Pinpoint the cell where the given text exists, returning its [X, Y] midpoint coordinate. 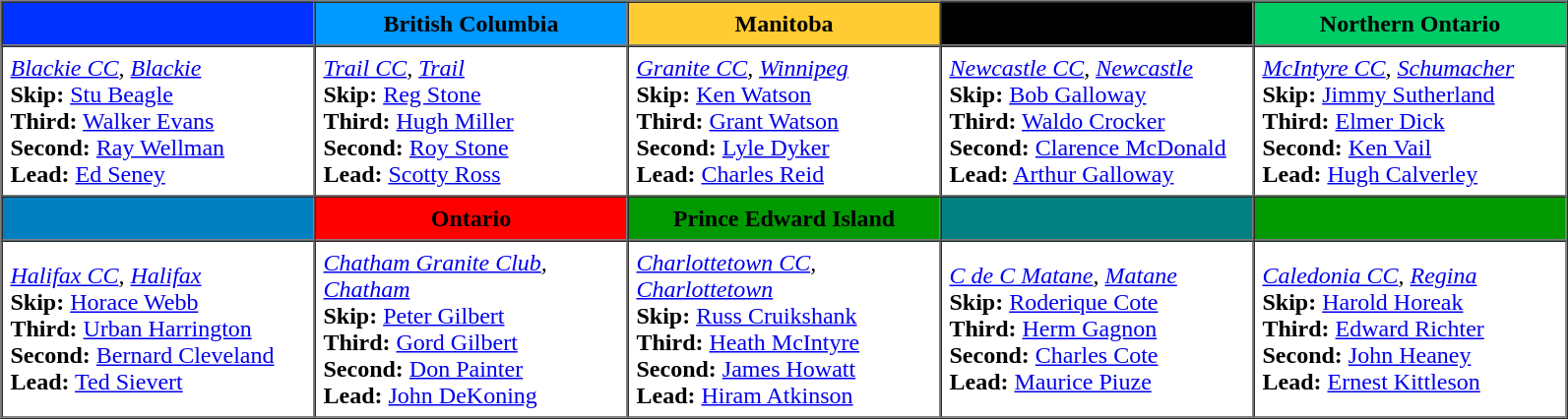
Blackie CC, BlackieSkip: Stu Beagle Third: Walker Evans Second: Ray Wellman Lead: Ed Seney [158, 120]
McIntyre CC, SchumacherSkip: Jimmy Sutherland Third: Elmer Dick Second: Ken Vail Lead: Hugh Calverley [1411, 120]
Trail CC, TrailSkip: Reg Stone Third: Hugh Miller Second: Roy Stone Lead: Scotty Ross [471, 120]
Ontario [471, 218]
Granite CC, WinnipegSkip: Ken Watson Third: Grant Watson Second: Lyle Dyker Lead: Charles Reid [784, 120]
Charlottetown CC, CharlottetownSkip: Russ Cruikshank Third: Heath McIntyre Second: James Howatt Lead: Hiram Atkinson [784, 329]
British Columbia [471, 24]
Northern Ontario [1411, 24]
Caledonia CC, ReginaSkip: Harold Horeak Third: Edward Richter Second: John Heaney Lead: Ernest Kittleson [1411, 329]
Manitoba [784, 24]
Newcastle CC, NewcastleSkip: Bob Galloway Third: Waldo Crocker Second: Clarence McDonald Lead: Arthur Galloway [1098, 120]
Chatham Granite Club, ChathamSkip: Peter Gilbert Third: Gord Gilbert Second: Don Painter Lead: John DeKoning [471, 329]
Halifax CC, HalifaxSkip: Horace Webb Third: Urban Harrington Second: Bernard Cleveland Lead: Ted Sievert [158, 329]
Prince Edward Island [784, 218]
C de C Matane, MataneSkip: Roderique Cote Third: Herm Gagnon Second: Charles Cote Lead: Maurice Piuze [1098, 329]
